Return the [X, Y] coordinate for the center point of the cell that contains the specified text.  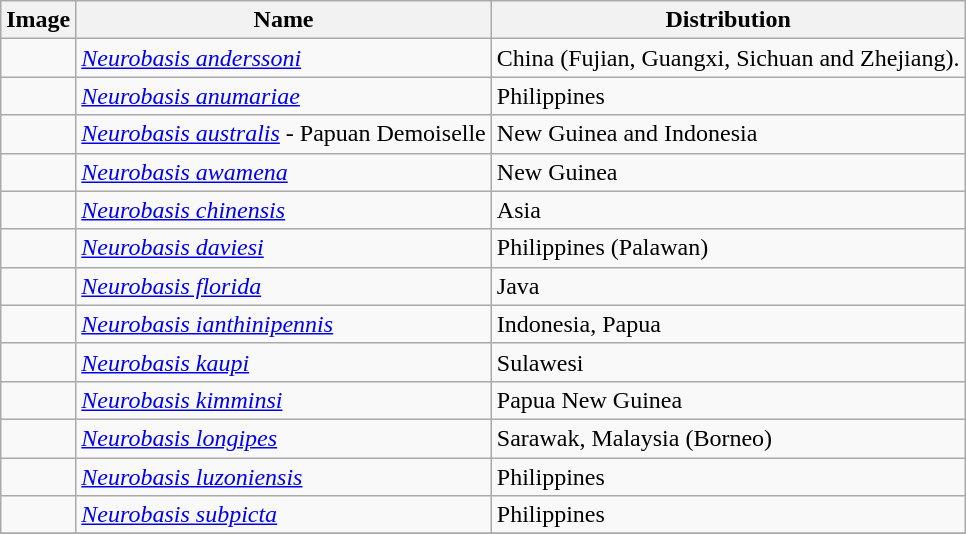
Image [38, 20]
Neurobasis awamena [284, 172]
Neurobasis florida [284, 286]
New Guinea [728, 172]
Neurobasis luzoniensis [284, 477]
Neurobasis chinensis [284, 210]
Neurobasis anumariae [284, 96]
Name [284, 20]
Neurobasis longipes [284, 438]
Neurobasis daviesi [284, 248]
Sarawak, Malaysia (Borneo) [728, 438]
Sulawesi [728, 362]
Indonesia, Papua [728, 324]
Neurobasis anderssoni [284, 58]
Neurobasis ianthinipennis [284, 324]
China (Fujian, Guangxi, Sichuan and Zhejiang). [728, 58]
Neurobasis australis - Papuan Demoiselle [284, 134]
Neurobasis kaupi [284, 362]
Distribution [728, 20]
Papua New Guinea [728, 400]
New Guinea and Indonesia [728, 134]
Asia [728, 210]
Java [728, 286]
Neurobasis kimminsi [284, 400]
Neurobasis subpicta [284, 515]
Philippines (Palawan) [728, 248]
